Locate the cell with the specified text and output its [x, y] center coordinate. 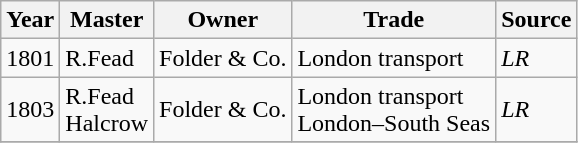
Trade [394, 20]
Source [536, 20]
Year [30, 20]
London transport [394, 58]
1801 [30, 58]
London transportLondon–South Seas [394, 110]
1803 [30, 110]
R.FeadHalcrow [107, 110]
Owner [223, 20]
R.Fead [107, 58]
Master [107, 20]
